Identify which cell holds the provided text, then report its [x, y] central coordinate. 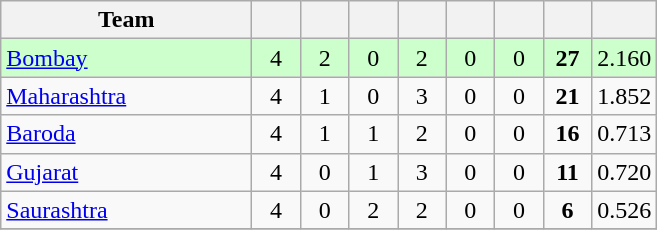
Maharashtra [126, 96]
Bombay [126, 58]
Gujarat [126, 172]
21 [568, 96]
0.713 [624, 134]
1.852 [624, 96]
27 [568, 58]
6 [568, 210]
0.526 [624, 210]
0.720 [624, 172]
Saurashtra [126, 210]
Team [126, 20]
Baroda [126, 134]
2.160 [624, 58]
16 [568, 134]
11 [568, 172]
